Detect which cell encompasses the target text, then output its [x, y] center coordinate. 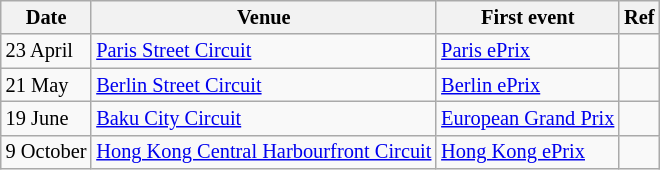
Date [46, 17]
21 May [46, 85]
Ref [639, 17]
Berlin Street Circuit [264, 85]
19 June [46, 118]
Venue [264, 17]
Hong Kong Central Harbourfront Circuit [264, 152]
Paris Street Circuit [264, 51]
First event [528, 17]
9 October [46, 152]
Berlin ePrix [528, 85]
Hong Kong ePrix [528, 152]
European Grand Prix [528, 118]
Paris ePrix [528, 51]
23 April [46, 51]
Baku City Circuit [264, 118]
